Find where the given text appears and provide that cell's center as [X, Y] coordinate. 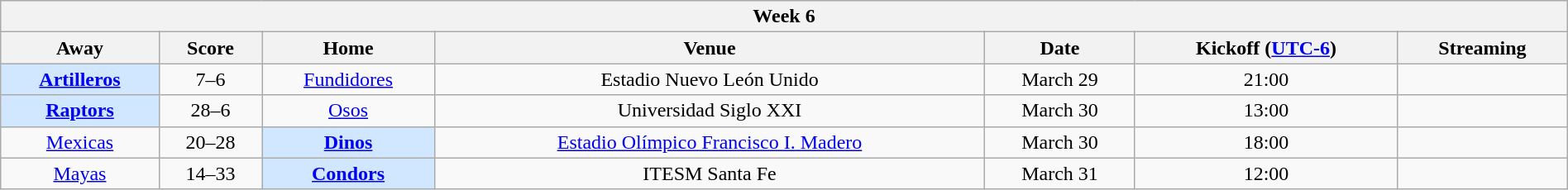
Osos [349, 111]
Mexicas [79, 142]
Kickoff (UTC-6) [1265, 48]
March 31 [1060, 173]
Score [210, 48]
Estadio Nuevo León Unido [710, 79]
Condors [349, 173]
Away [79, 48]
28–6 [210, 111]
Home [349, 48]
Universidad Siglo XXI [710, 111]
18:00 [1265, 142]
Raptors [79, 111]
Mayas [79, 173]
ITESM Santa Fe [710, 173]
20–28 [210, 142]
14–33 [210, 173]
13:00 [1265, 111]
Dinos [349, 142]
March 29 [1060, 79]
Fundidores [349, 79]
Artilleros [79, 79]
Date [1060, 48]
21:00 [1265, 79]
Venue [710, 48]
7–6 [210, 79]
Streaming [1483, 48]
Estadio Olímpico Francisco I. Madero [710, 142]
Week 6 [784, 17]
12:00 [1265, 173]
